Detect which cell encompasses the target text, then output its [x, y] center coordinate. 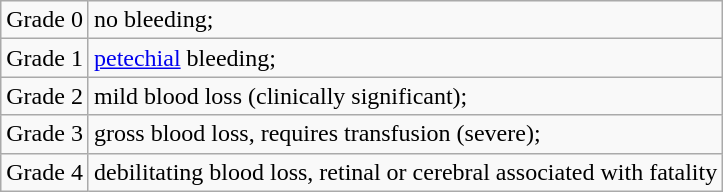
gross blood loss, requires transfusion (severe); [405, 134]
Grade 1 [45, 58]
Grade 4 [45, 172]
Grade 2 [45, 96]
Grade 3 [45, 134]
mild blood loss (clinically significant); [405, 96]
debilitating blood loss, retinal or cerebral associated with fatality [405, 172]
no bleeding; [405, 20]
Grade 0 [45, 20]
petechial bleeding; [405, 58]
